From the cell containing the given text, extract its center point as [x, y] coordinate. 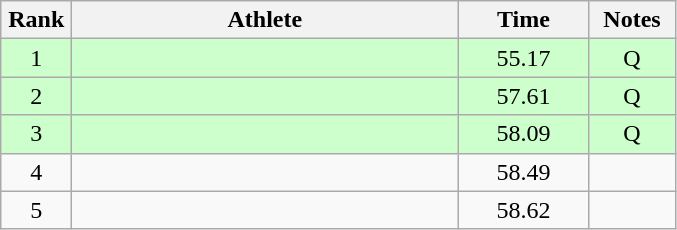
58.62 [524, 210]
Notes [632, 20]
4 [36, 172]
3 [36, 134]
Time [524, 20]
5 [36, 210]
2 [36, 96]
58.49 [524, 172]
57.61 [524, 96]
55.17 [524, 58]
Athlete [265, 20]
1 [36, 58]
58.09 [524, 134]
Rank [36, 20]
